Return [x, y] of the center of cell containing provided text 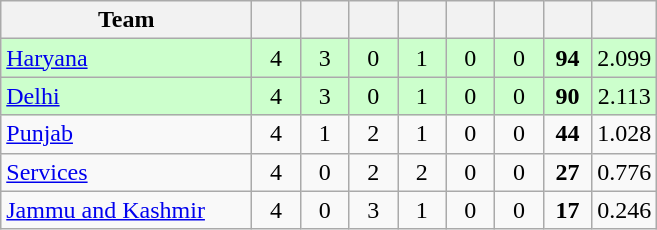
Team [126, 20]
2.099 [624, 58]
Haryana [126, 58]
0.246 [624, 210]
90 [568, 96]
0.776 [624, 172]
17 [568, 210]
2.113 [624, 96]
44 [568, 134]
1.028 [624, 134]
Services [126, 172]
Jammu and Kashmir [126, 210]
Delhi [126, 96]
Punjab [126, 134]
94 [568, 58]
27 [568, 172]
